Determine the [X, Y] coordinate at the center of the cell enclosing the given text.  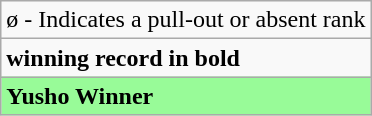
winning record in bold [186, 58]
ø - Indicates a pull-out or absent rank [186, 20]
Yusho Winner [186, 96]
